Return the (X, Y) coordinate for the center point of the cell that contains the specified text.  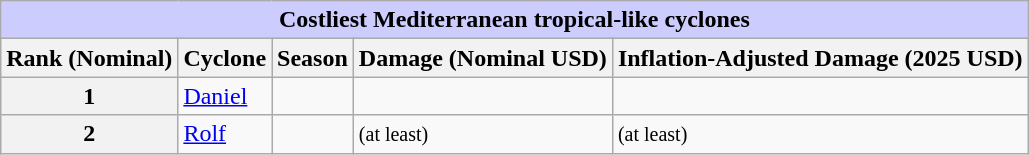
Inflation-Adjusted Damage (2025 USD) (820, 58)
Damage (Nominal USD) (482, 58)
1 (90, 96)
Cyclone (225, 58)
2 (90, 134)
Costliest Mediterranean tropical-like cyclones (514, 20)
Daniel (225, 96)
Rank (Nominal) (90, 58)
Season (313, 58)
Rolf (225, 134)
